Return the [x, y] coordinate for the center point of the cell that contains the specified text.  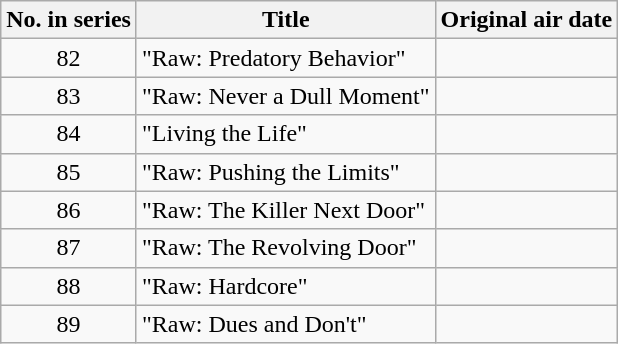
84 [69, 134]
"Raw: The Killer Next Door" [286, 210]
Title [286, 20]
"Raw: Hardcore" [286, 286]
Original air date [526, 20]
83 [69, 96]
87 [69, 248]
"Raw: Predatory Behavior" [286, 58]
No. in series [69, 20]
89 [69, 324]
"Raw: The Revolving Door" [286, 248]
"Raw: Pushing the Limits" [286, 172]
"Raw: Dues and Don't" [286, 324]
88 [69, 286]
82 [69, 58]
"Living the Life" [286, 134]
"Raw: Never a Dull Moment" [286, 96]
86 [69, 210]
85 [69, 172]
